For the text-containing cell, return its midpoint in (X, Y) coordinate format. 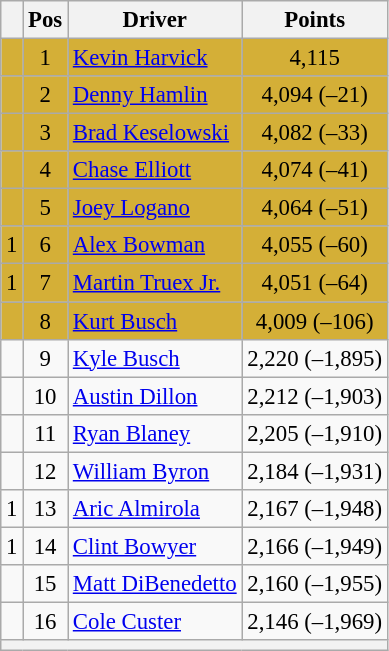
10 (46, 396)
Kyle Busch (155, 358)
Cole Custer (155, 621)
2,146 (–1,969) (314, 621)
Clint Bowyer (155, 546)
2,205 (–1,910) (314, 433)
Martin Truex Jr. (155, 283)
2,166 (–1,949) (314, 546)
Driver (155, 20)
4,009 (–106) (314, 321)
16 (46, 621)
14 (46, 546)
8 (46, 321)
11 (46, 433)
5 (46, 208)
Kurt Busch (155, 321)
2,160 (–1,955) (314, 584)
Matt DiBenedetto (155, 584)
Points (314, 20)
Chase Elliott (155, 170)
Pos (46, 20)
Austin Dillon (155, 396)
4,115 (314, 58)
9 (46, 358)
13 (46, 509)
Alex Bowman (155, 245)
Ryan Blaney (155, 433)
2,184 (–1,931) (314, 471)
6 (46, 245)
12 (46, 471)
William Byron (155, 471)
2,167 (–1,948) (314, 509)
4,074 (–41) (314, 170)
7 (46, 283)
4,064 (–51) (314, 208)
Brad Keselowski (155, 133)
Denny Hamlin (155, 95)
4,051 (–64) (314, 283)
Kevin Harvick (155, 58)
4 (46, 170)
4,094 (–21) (314, 95)
3 (46, 133)
4,082 (–33) (314, 133)
15 (46, 584)
2 (46, 95)
4,055 (–60) (314, 245)
2,220 (–1,895) (314, 358)
Joey Logano (155, 208)
Aric Almirola (155, 509)
2,212 (–1,903) (314, 396)
